Determine the [x, y] coordinate at the center of the cell enclosing the given text.  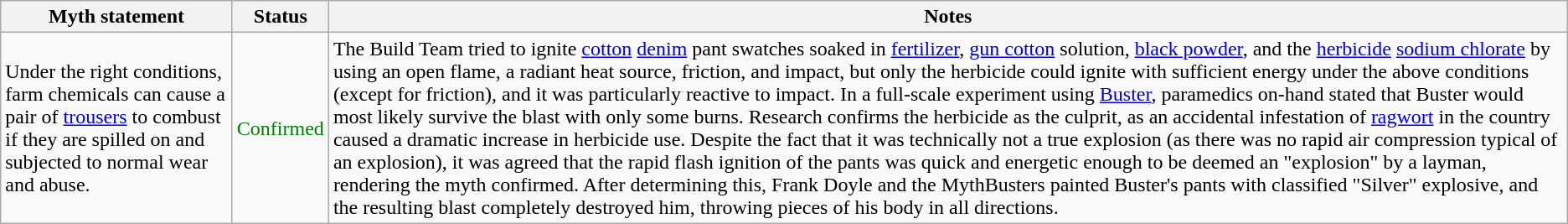
Myth statement [117, 17]
Confirmed [280, 128]
Under the right conditions, farm chemicals can cause a pair of trousers to combust if they are spilled on and subjected to normal wear and abuse. [117, 128]
Notes [948, 17]
Status [280, 17]
